Scan for the cell matching the given text and deliver its [x, y] coordinate at center. 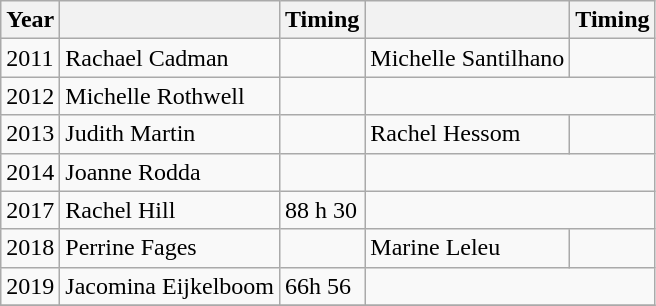
Judith Martin [170, 134]
Marine Leleu [468, 248]
Michelle Santilhano [468, 58]
2012 [30, 96]
Jacomina Eijkelboom [170, 286]
66h 56 [322, 286]
Joanne Rodda [170, 172]
2011 [30, 58]
2017 [30, 210]
88 h 30 [322, 210]
2014 [30, 172]
Perrine Fages [170, 248]
Michelle Rothwell [170, 96]
Rachael Cadman [170, 58]
Rachel Hill [170, 210]
2018 [30, 248]
Year [30, 20]
Rachel Hessom [468, 134]
2019 [30, 286]
2013 [30, 134]
